Scan for the cell matching the given text and deliver its [X, Y] coordinate at center. 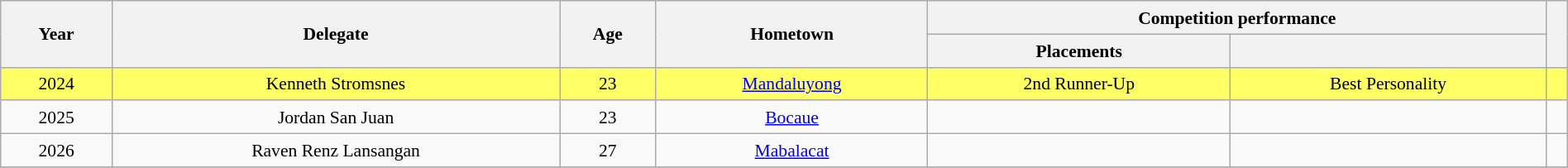
Best Personality [1389, 84]
27 [609, 151]
Hometown [792, 34]
Placements [1079, 50]
Mabalacat [792, 151]
Delegate [336, 34]
2025 [56, 118]
Year [56, 34]
Mandaluyong [792, 84]
2nd Runner-Up [1079, 84]
Competition performance [1237, 17]
Kenneth Stromsnes [336, 84]
Jordan San Juan [336, 118]
2024 [56, 84]
Age [609, 34]
2026 [56, 151]
Raven Renz Lansangan [336, 151]
Bocaue [792, 118]
